For the text-containing cell, return its midpoint in (X, Y) coordinate format. 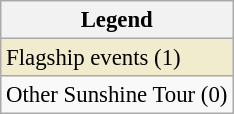
Flagship events (1) (117, 58)
Legend (117, 20)
Other Sunshine Tour (0) (117, 95)
